Extract the [X, Y] coordinate from the center of the cell holding the provided text.  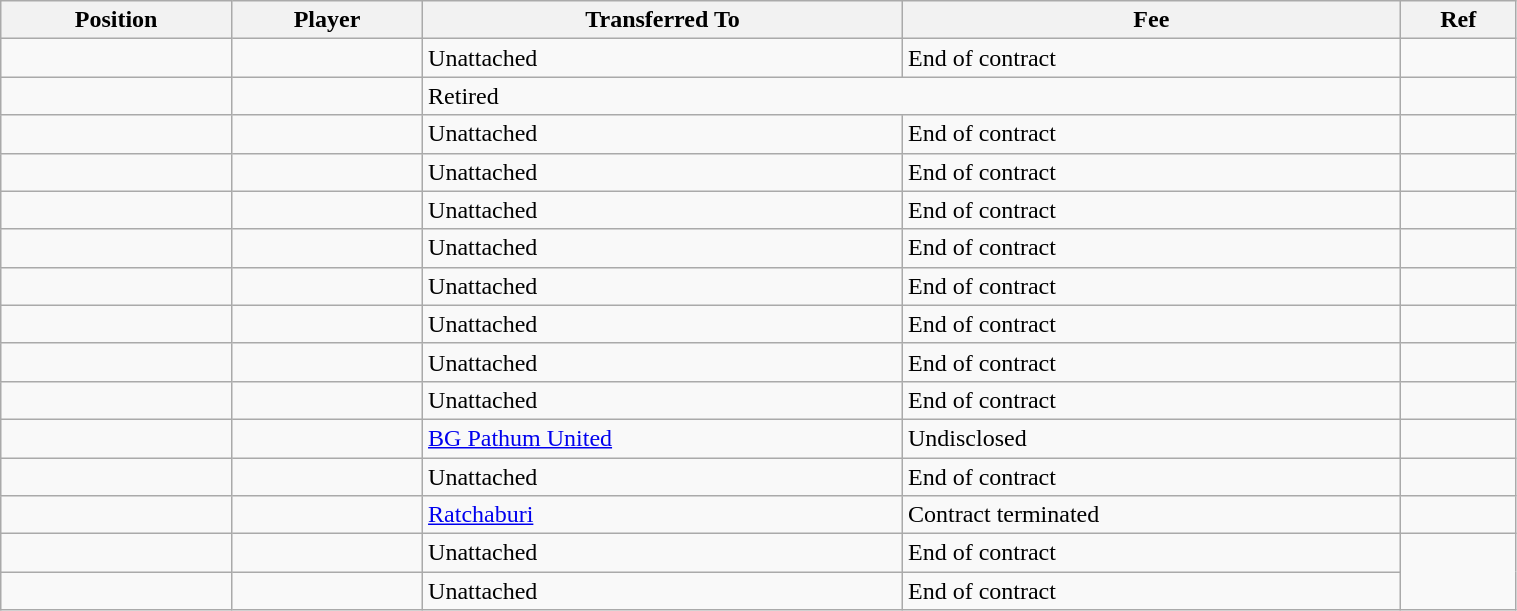
Fee [1151, 20]
Retired [912, 96]
Undisclosed [1151, 438]
Ref [1458, 20]
BG Pathum United [663, 438]
Player [326, 20]
Contract terminated [1151, 515]
Ratchaburi [663, 515]
Position [116, 20]
Transferred To [663, 20]
